Scan for the cell matching the given text and deliver its (X, Y) coordinate at center. 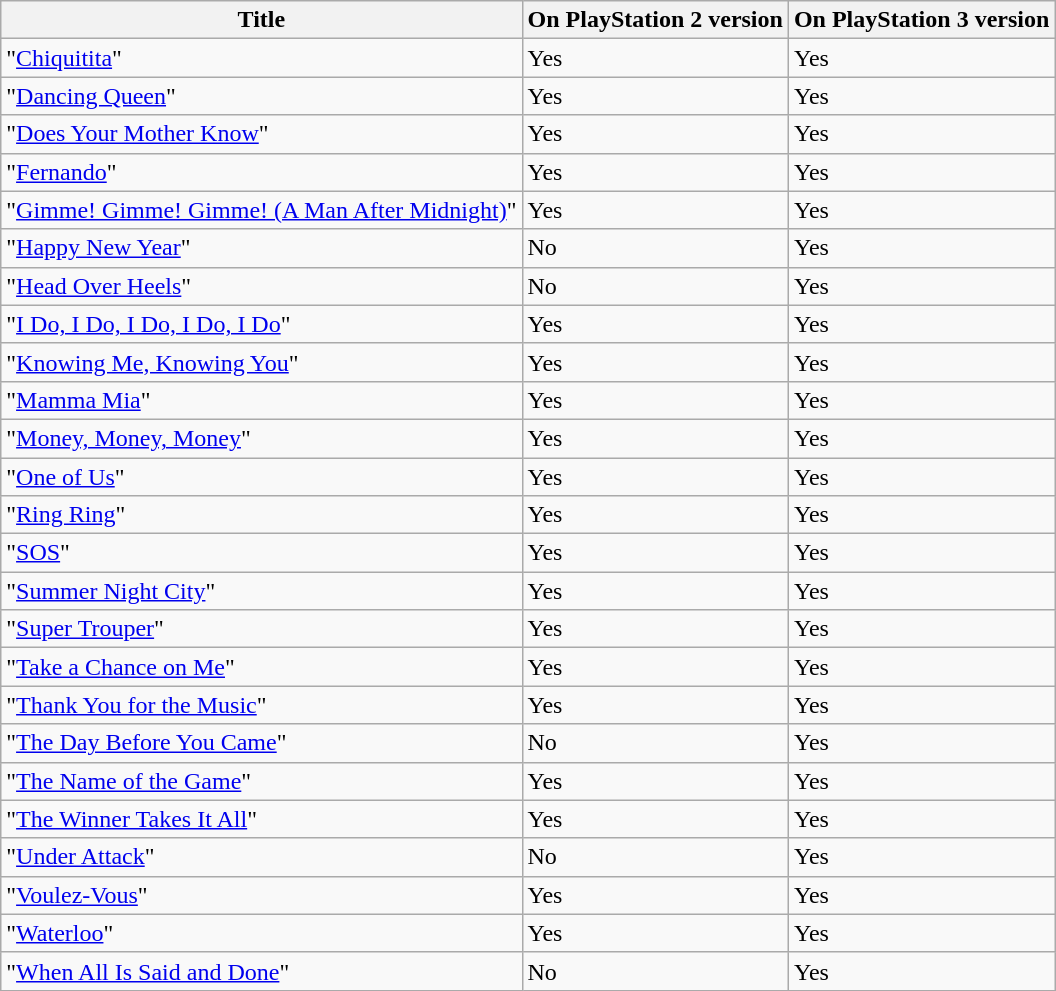
"Super Trouper" (262, 629)
"Head Over Heels" (262, 286)
"The Day Before You Came" (262, 743)
"One of Us" (262, 477)
"Ring Ring" (262, 515)
"Thank You for the Music" (262, 705)
"Happy New Year" (262, 248)
"The Name of the Game" (262, 781)
"Dancing Queen" (262, 96)
"Mamma Mia" (262, 400)
"Fernando" (262, 172)
"The Winner Takes It All" (262, 819)
"SOS" (262, 553)
"Under Attack" (262, 857)
On PlayStation 2 version (655, 20)
"Does Your Mother Know" (262, 134)
"Summer Night City" (262, 591)
On PlayStation 3 version (921, 20)
"Voulez-Vous" (262, 895)
Title (262, 20)
"Waterloo" (262, 933)
"Money, Money, Money" (262, 438)
"Knowing Me, Knowing You" (262, 362)
"Take a Chance on Me" (262, 667)
"Chiquitita" (262, 58)
"When All Is Said and Done" (262, 971)
"I Do, I Do, I Do, I Do, I Do" (262, 324)
"Gimme! Gimme! Gimme! (A Man After Midnight)" (262, 210)
